Return (x, y) of the center of cell containing provided text 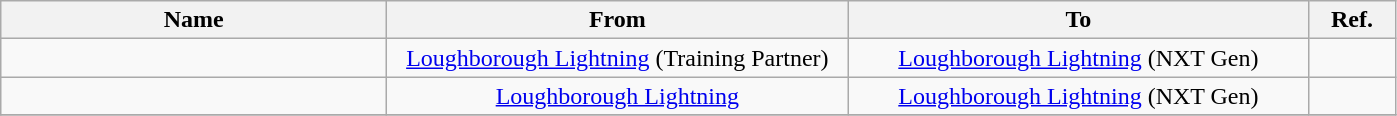
Ref. (1352, 20)
Loughborough Lightning (Training Partner) (618, 58)
Name (194, 20)
From (618, 20)
To (1078, 20)
Loughborough Lightning (618, 96)
